Return [X, Y] of the center of cell containing provided text 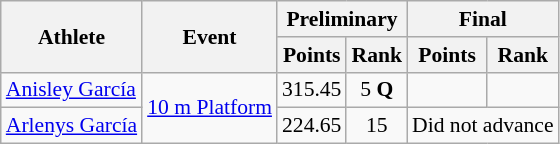
Athlete [72, 36]
Event [210, 36]
Preliminary [342, 19]
5 Q [376, 90]
Arlenys García [72, 126]
15 [376, 126]
Did not advance [483, 126]
10 m Platform [210, 108]
224.65 [312, 126]
Anisley García [72, 90]
315.45 [312, 90]
Final [483, 19]
